Find where the given text appears and provide that cell's center as (X, Y) coordinate. 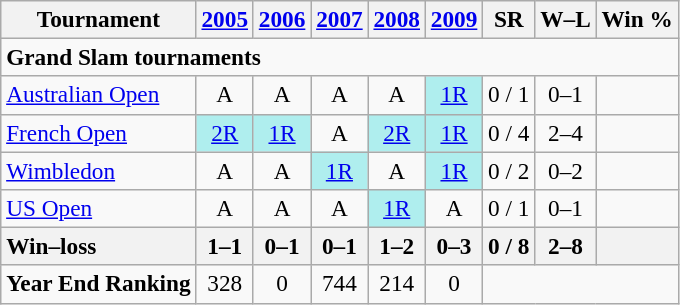
1–2 (396, 246)
Win–loss (98, 246)
214 (396, 284)
0–2 (566, 170)
W–L (566, 19)
2009 (454, 19)
744 (340, 284)
2006 (282, 19)
French Open (98, 133)
2–8 (566, 246)
2–4 (566, 133)
Wimbledon (98, 170)
328 (224, 284)
2005 (224, 19)
Tournament (98, 19)
Win % (637, 19)
SR (509, 19)
1–1 (224, 246)
2008 (396, 19)
Grand Slam tournaments (340, 57)
US Open (98, 208)
0–3 (454, 246)
0 / 2 (509, 170)
Year End Ranking (98, 284)
0 / 8 (509, 246)
Australian Open (98, 95)
2007 (340, 19)
0 / 4 (509, 133)
